Output the [X, Y] coordinate of the center of the cell containing the given text.  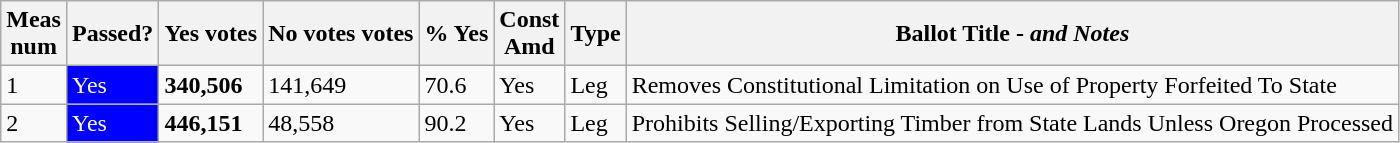
141,649 [341, 85]
Type [596, 34]
ConstAmd [530, 34]
446,151 [211, 123]
Removes Constitutional Limitation on Use of Property Forfeited To State [1012, 85]
% Yes [456, 34]
1 [34, 85]
70.6 [456, 85]
Prohibits Selling/Exporting Timber from State Lands Unless Oregon Processed [1012, 123]
Passed? [112, 34]
No votes votes [341, 34]
Ballot Title - and Notes [1012, 34]
340,506 [211, 85]
Yes votes [211, 34]
Measnum [34, 34]
90.2 [456, 123]
48,558 [341, 123]
2 [34, 123]
